For the text-containing cell, return its midpoint in [X, Y] coordinate format. 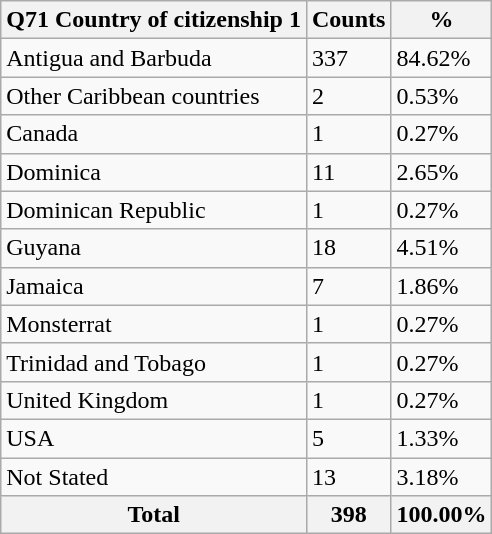
Canada [154, 134]
7 [348, 286]
Antigua and Barbuda [154, 58]
United Kingdom [154, 400]
% [442, 20]
0.53% [442, 96]
398 [348, 515]
2 [348, 96]
100.00% [442, 515]
Trinidad and Tobago [154, 362]
Dominican Republic [154, 210]
84.62% [442, 58]
4.51% [442, 248]
Guyana [154, 248]
Jamaica [154, 286]
11 [348, 172]
337 [348, 58]
Total [154, 515]
1.33% [442, 438]
Q71 Country of citizenship 1 [154, 20]
3.18% [442, 477]
18 [348, 248]
Other Caribbean countries [154, 96]
5 [348, 438]
2.65% [442, 172]
13 [348, 477]
Dominica [154, 172]
USA [154, 438]
Counts [348, 20]
1.86% [442, 286]
Monsterrat [154, 324]
Not Stated [154, 477]
